Find where the given text appears and provide that cell's center as [X, Y] coordinate. 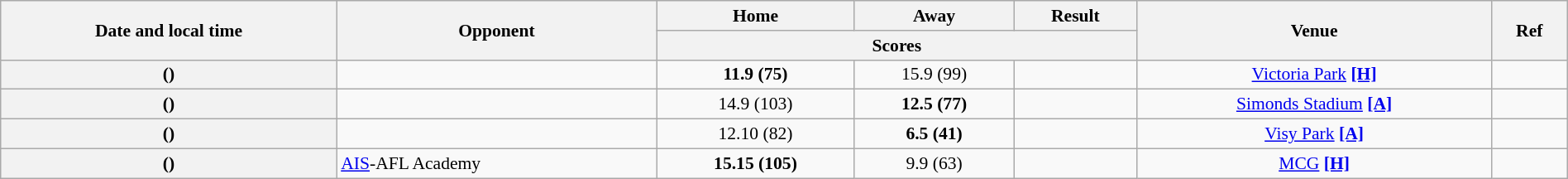
15.15 (105) [756, 163]
Victoria Park [H] [1315, 75]
MCG [H] [1315, 163]
Visy Park [A] [1315, 134]
9.9 (63) [935, 163]
Result [1075, 16]
6.5 (41) [935, 134]
Scores [896, 46]
Venue [1315, 30]
AIS-AFL Academy [496, 163]
Away [935, 16]
Ref [1529, 30]
15.9 (99) [935, 75]
Opponent [496, 30]
11.9 (75) [756, 75]
Simonds Stadium [A] [1315, 104]
Home [756, 16]
14.9 (103) [756, 104]
Date and local time [169, 30]
12.5 (77) [935, 104]
12.10 (82) [756, 134]
